Return [x, y] of the center of cell containing provided text 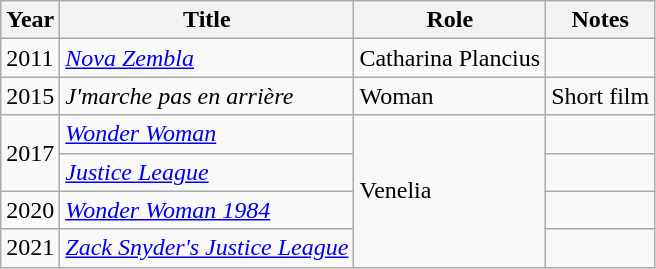
Woman [450, 96]
2020 [30, 210]
Year [30, 20]
Venelia [450, 191]
Role [450, 20]
Wonder Woman [207, 134]
Notes [600, 20]
2021 [30, 248]
Wonder Woman 1984 [207, 210]
Zack Snyder's Justice League [207, 248]
J'marche pas en arrière [207, 96]
Justice League [207, 172]
Title [207, 20]
Short film [600, 96]
2015 [30, 96]
Catharina Plancius [450, 58]
Nova Zembla [207, 58]
2011 [30, 58]
2017 [30, 153]
